Return the [X, Y] coordinate for the center point of the cell that contains the specified text.  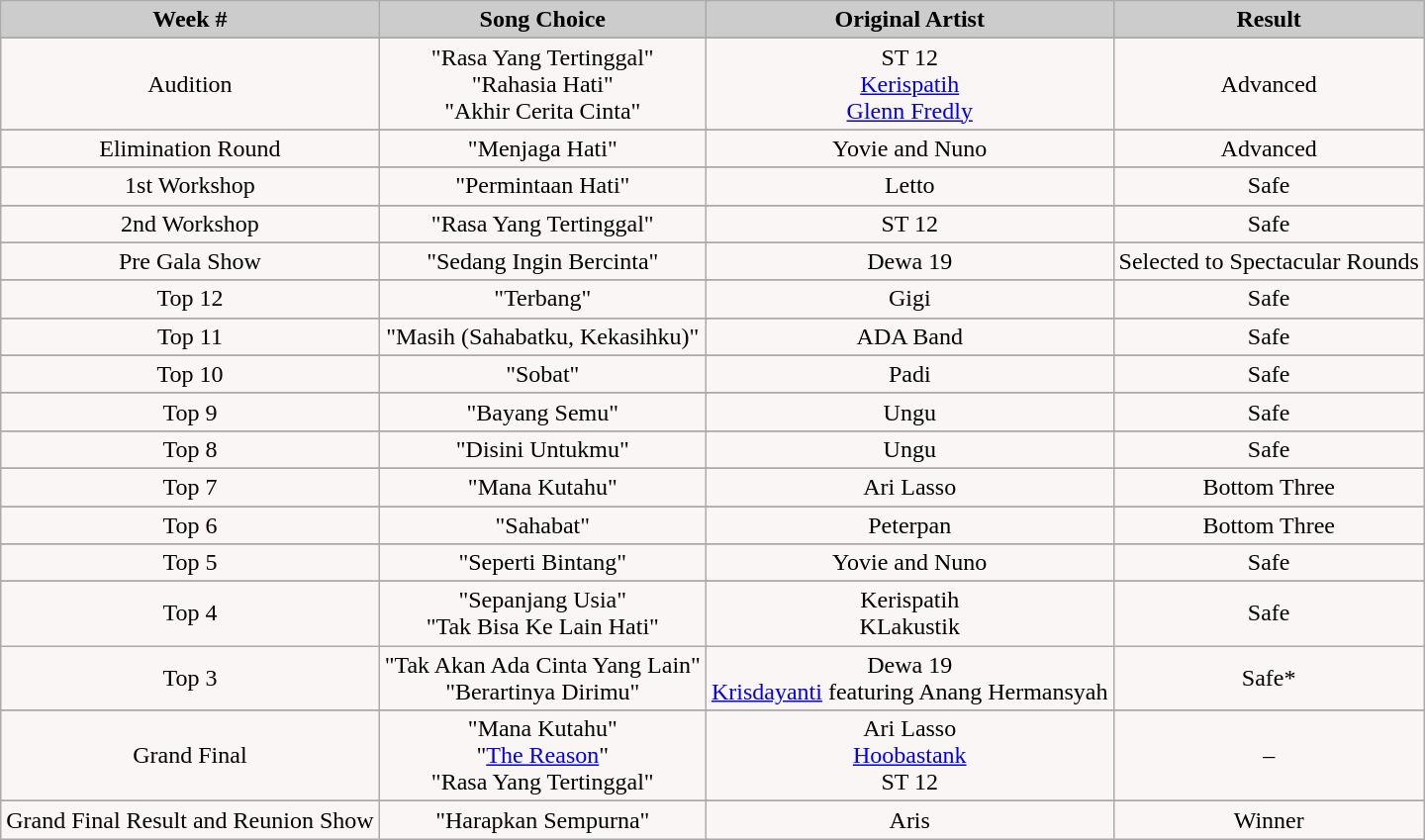
Top 11 [190, 336]
Ari Lasso [909, 487]
"Terbang" [542, 299]
"Mana Kutahu" "The Reason" "Rasa Yang Tertinggal" [542, 756]
"Rasa Yang Tertinggal" [542, 224]
Week # [190, 20]
Kerispatih KLakustik [909, 613]
"Seperti Bintang" [542, 563]
"Menjaga Hati" [542, 148]
Top 9 [190, 412]
Letto [909, 186]
ADA Band [909, 336]
Top 8 [190, 449]
"Harapkan Sempurna" [542, 820]
ST 12 Kerispatih Glenn Fredly [909, 84]
2nd Workshop [190, 224]
Padi [909, 374]
ST 12 [909, 224]
Dewa 19 Krisdayanti featuring Anang Hermansyah [909, 679]
Top 12 [190, 299]
"Disini Untukmu" [542, 449]
"Mana Kutahu" [542, 487]
Top 6 [190, 525]
Aris [909, 820]
Grand Final Result and Reunion Show [190, 820]
Winner [1269, 820]
"Tak Akan Ada Cinta Yang Lain" "Berartinya Dirimu" [542, 679]
Top 5 [190, 563]
"Rasa Yang Tertinggal" "Rahasia Hati" "Akhir Cerita Cinta" [542, 84]
Dewa 19 [909, 261]
Selected to Spectacular Rounds [1269, 261]
Top 4 [190, 613]
Top 3 [190, 679]
"Bayang Semu" [542, 412]
"Sobat" [542, 374]
Audition [190, 84]
Top 10 [190, 374]
Result [1269, 20]
– [1269, 756]
Grand Final [190, 756]
"Permintaan Hati" [542, 186]
"Sahabat" [542, 525]
Elimination Round [190, 148]
Gigi [909, 299]
Ari Lasso Hoobastank ST 12 [909, 756]
"Sedang Ingin Bercinta" [542, 261]
Pre Gala Show [190, 261]
Original Artist [909, 20]
1st Workshop [190, 186]
Safe* [1269, 679]
"Masih (Sahabatku, Kekasihku)" [542, 336]
"Sepanjang Usia" "Tak Bisa Ke Lain Hati" [542, 613]
Song Choice [542, 20]
Peterpan [909, 525]
Top 7 [190, 487]
